For the text-containing cell, return its midpoint in [x, y] coordinate format. 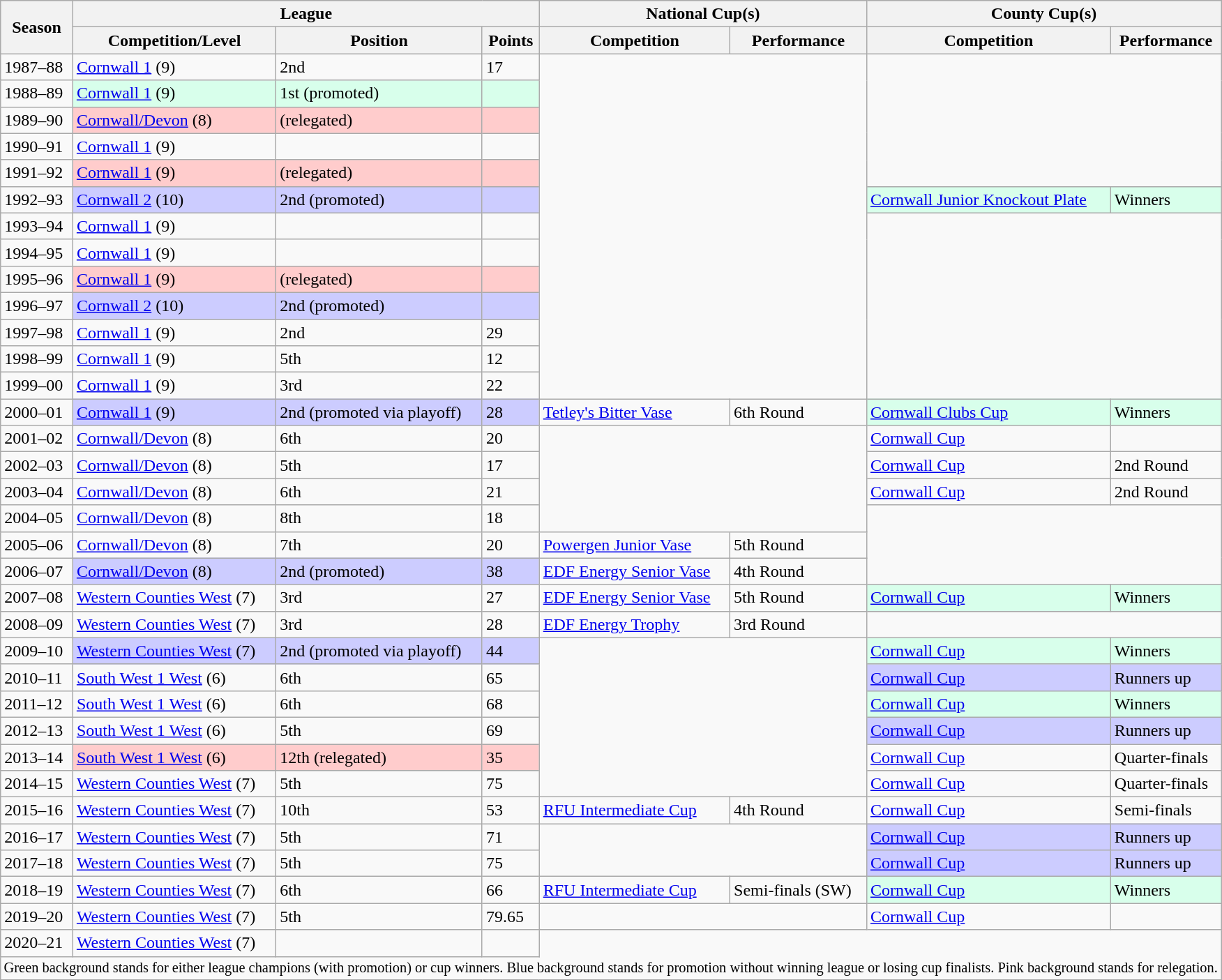
27 [511, 598]
2001–02 [37, 439]
2020–21 [37, 943]
1996–97 [37, 306]
Competition/Level [174, 40]
2006–07 [37, 571]
Season [37, 27]
1st (promoted) [379, 93]
2004–05 [37, 518]
2009–10 [37, 651]
Semi-finals (SW) [799, 890]
2010–11 [37, 677]
2003–04 [37, 492]
2008–09 [37, 624]
Points [511, 40]
8th [379, 518]
66 [511, 890]
2012–13 [37, 730]
2016–17 [37, 837]
Powergen Junior Vase [635, 545]
35 [511, 757]
2013–14 [37, 757]
1990–91 [37, 146]
18 [511, 518]
38 [511, 571]
1997–98 [37, 333]
2000–01 [37, 412]
21 [511, 492]
2005–06 [37, 545]
2011–12 [37, 704]
2015–16 [37, 811]
2014–15 [37, 784]
7th [379, 545]
Cornwall Junior Knockout Plate [988, 199]
1993–94 [37, 226]
1987–88 [37, 67]
Tetley's Bitter Vase [635, 412]
1999–00 [37, 386]
Semi-finals [1166, 811]
Cornwall Clubs Cup [988, 412]
1992–93 [37, 199]
1989–90 [37, 120]
68 [511, 704]
Position [379, 40]
2019–20 [37, 917]
1988–89 [37, 93]
12 [511, 359]
2018–19 [37, 890]
12th (relegated) [379, 757]
County Cup(s) [1043, 14]
2002–03 [37, 465]
6th Round [799, 412]
3rd Round [799, 624]
29 [511, 333]
1995–96 [37, 279]
National Cup(s) [703, 14]
79.65 [511, 917]
1998–99 [37, 359]
22 [511, 386]
League [305, 14]
1994–95 [37, 252]
2007–08 [37, 598]
1991–92 [37, 173]
53 [511, 811]
EDF Energy Trophy [635, 624]
44 [511, 651]
69 [511, 730]
71 [511, 837]
2017–18 [37, 864]
10th [379, 811]
65 [511, 677]
